Provide the [x, y] coordinate of the cell's center where the given text is located.  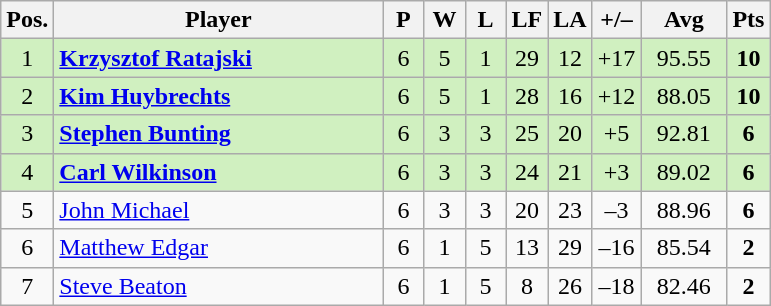
+3 [616, 172]
Carl Wilkinson [218, 172]
Player [218, 20]
88.05 [684, 96]
L [486, 20]
92.81 [684, 134]
85.54 [684, 248]
95.55 [684, 58]
16 [570, 96]
23 [570, 210]
Krzysztof Ratajski [218, 58]
7 [28, 286]
8 [527, 286]
Avg [684, 20]
Stephen Bunting [218, 134]
Matthew Edgar [218, 248]
Kim Huybrechts [218, 96]
John Michael [218, 210]
26 [570, 286]
25 [527, 134]
+12 [616, 96]
+17 [616, 58]
24 [527, 172]
28 [527, 96]
12 [570, 58]
LF [527, 20]
Pos. [28, 20]
4 [28, 172]
Steve Beaton [218, 286]
+5 [616, 134]
P [404, 20]
LA [570, 20]
–18 [616, 286]
13 [527, 248]
21 [570, 172]
–16 [616, 248]
–3 [616, 210]
89.02 [684, 172]
82.46 [684, 286]
88.96 [684, 210]
Pts [748, 20]
+/– [616, 20]
W [444, 20]
